Return [X, Y] of the center of cell containing provided text 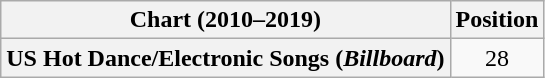
28 [497, 58]
Position [497, 20]
US Hot Dance/Electronic Songs (Billboard) [226, 58]
Chart (2010–2019) [226, 20]
